Extract the [x, y] coordinate from the center of the cell holding the provided text.  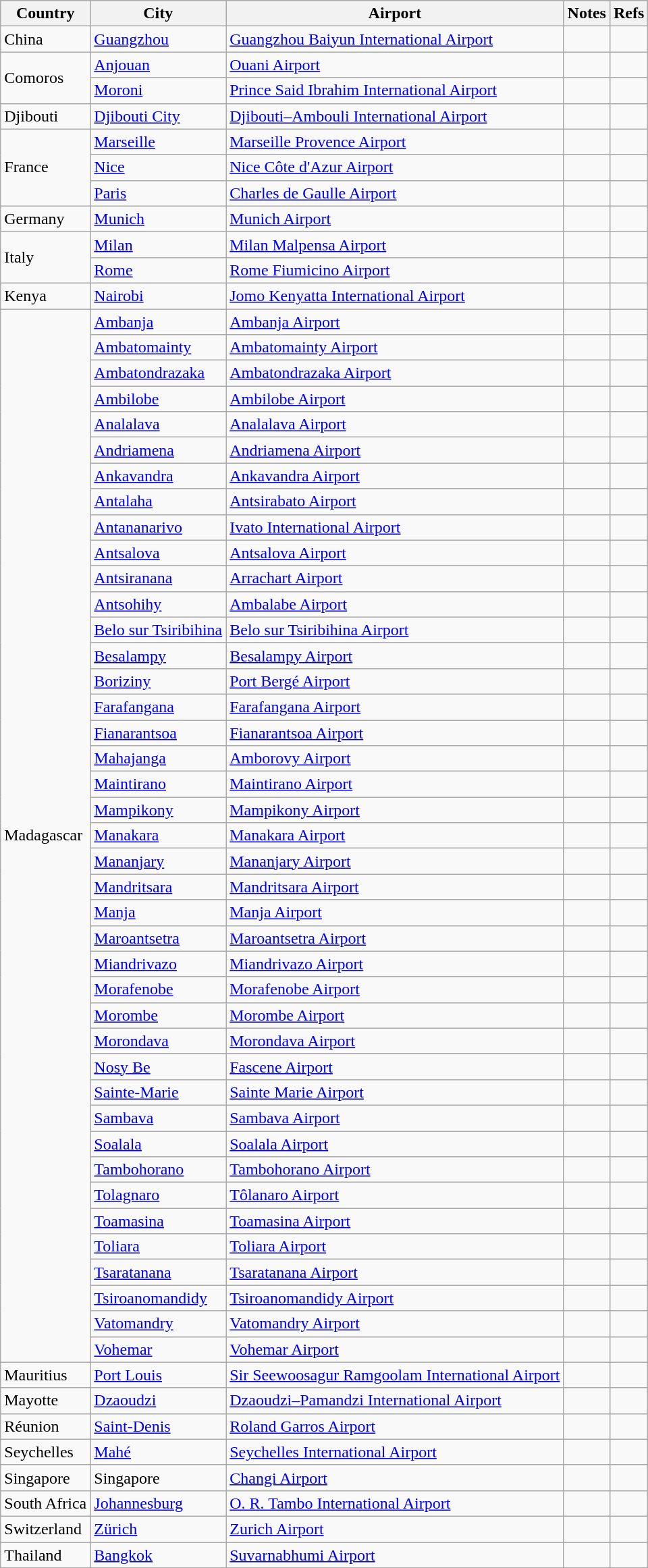
Mauritius [46, 1375]
Besalampy [158, 655]
South Africa [46, 1503]
Ambanja Airport [395, 322]
Antsirabato Airport [395, 502]
Tôlanaro Airport [395, 1195]
Maroantsetra [158, 938]
Nairobi [158, 296]
Paris [158, 193]
Amborovy Airport [395, 759]
Tambohorano [158, 1170]
Sainte Marie Airport [395, 1092]
Johannesburg [158, 1503]
Roland Garros Airport [395, 1426]
Country [46, 13]
Sambava [158, 1118]
Tsiroanomandidy Airport [395, 1298]
Ambatomainty [158, 348]
Toamasina Airport [395, 1221]
Prince Said Ibrahim International Airport [395, 90]
Ambatondrazaka Airport [395, 373]
Antsalova Airport [395, 553]
Ambanja [158, 322]
Djibouti–Ambouli International Airport [395, 116]
Guangzhou [158, 39]
Morombe Airport [395, 1015]
Antsohihy [158, 604]
Ankavandra Airport [395, 476]
Manja Airport [395, 913]
Milan Malpensa Airport [395, 244]
Saint-Denis [158, 1426]
Kenya [46, 296]
Nice Côte d'Azur Airport [395, 167]
Andriamena [158, 450]
Vatomandry [158, 1324]
Marseille Provence Airport [395, 142]
Bangkok [158, 1555]
Nosy Be [158, 1066]
Munich Airport [395, 219]
Mampikony Airport [395, 810]
Milan [158, 244]
Antananarivo [158, 527]
Mandritsara [158, 887]
Tsiroanomandidy [158, 1298]
Soalala Airport [395, 1144]
Ambalabe Airport [395, 604]
Soalala [158, 1144]
Analalava [158, 425]
Morondava [158, 1041]
Guangzhou Baiyun International Airport [395, 39]
Toamasina [158, 1221]
Fianarantsoa [158, 732]
Ambatondrazaka [158, 373]
Mahé [158, 1452]
Tsaratanana Airport [395, 1272]
O. R. Tambo International Airport [395, 1503]
Zürich [158, 1529]
Switzerland [46, 1529]
Tsaratanana [158, 1272]
Arrachart Airport [395, 578]
Tambohorano Airport [395, 1170]
Miandrivazo [158, 964]
Antalaha [158, 502]
Andriamena Airport [395, 450]
Nice [158, 167]
Ouani Airport [395, 65]
Italy [46, 257]
Toliara [158, 1247]
Manja [158, 913]
Vohemar [158, 1349]
Munich [158, 219]
Jomo Kenyatta International Airport [395, 296]
Ambilobe [158, 399]
Mampikony [158, 810]
Tolagnaro [158, 1195]
Ambilobe Airport [395, 399]
Comoros [46, 78]
Boriziny [158, 681]
Maroantsetra Airport [395, 938]
Rome [158, 270]
Maintirano Airport [395, 784]
Thailand [46, 1555]
Rome Fiumicino Airport [395, 270]
Djibouti City [158, 116]
City [158, 13]
Seychelles [46, 1452]
Madagascar [46, 836]
France [46, 167]
Mahajanga [158, 759]
Changi Airport [395, 1478]
Dzaoudzi [158, 1401]
Toliara Airport [395, 1247]
Analalava Airport [395, 425]
Morombe [158, 1015]
Dzaoudzi–Pamandzi International Airport [395, 1401]
Moroni [158, 90]
Germany [46, 219]
Ambatomainty Airport [395, 348]
Mayotte [46, 1401]
Mananjary Airport [395, 861]
Airport [395, 13]
Notes [587, 13]
Farafangana [158, 707]
Manakara Airport [395, 836]
Besalampy Airport [395, 655]
Vohemar Airport [395, 1349]
Miandrivazo Airport [395, 964]
Antsiranana [158, 578]
Morafenobe Airport [395, 990]
Djibouti [46, 116]
Morondava Airport [395, 1041]
Mandritsara Airport [395, 887]
Manakara [158, 836]
Port Louis [158, 1375]
Marseille [158, 142]
Charles de Gaulle Airport [395, 193]
Vatomandry Airport [395, 1324]
Mananjary [158, 861]
Fianarantsoa Airport [395, 732]
Ankavandra [158, 476]
China [46, 39]
Maintirano [158, 784]
Seychelles International Airport [395, 1452]
Farafangana Airport [395, 707]
Sambava Airport [395, 1118]
Morafenobe [158, 990]
Belo sur Tsiribihina [158, 630]
Refs [628, 13]
Sainte-Marie [158, 1092]
Fascene Airport [395, 1066]
Réunion [46, 1426]
Belo sur Tsiribihina Airport [395, 630]
Suvarnabhumi Airport [395, 1555]
Antsalova [158, 553]
Ivato International Airport [395, 527]
Port Bergé Airport [395, 681]
Sir Seewoosagur Ramgoolam International Airport [395, 1375]
Anjouan [158, 65]
Zurich Airport [395, 1529]
